Search for the cell housing the specified text and yield its (X, Y) center coordinate. 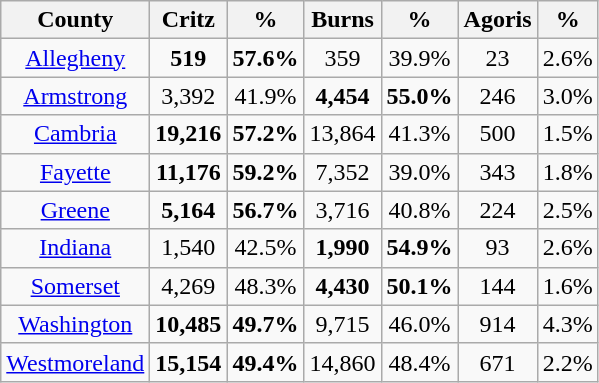
2.5% (568, 210)
59.2% (266, 172)
48.4% (420, 362)
1,990 (342, 248)
7,352 (342, 172)
246 (498, 96)
39.9% (420, 58)
1.5% (568, 134)
519 (188, 58)
41.3% (420, 134)
Allegheny (76, 58)
19,216 (188, 134)
2.2% (568, 362)
49.7% (266, 324)
39.0% (420, 172)
4,269 (188, 286)
4.3% (568, 324)
1.6% (568, 286)
48.3% (266, 286)
56.7% (266, 210)
Washington (76, 324)
County (76, 20)
1,540 (188, 248)
23 (498, 58)
Somerset (76, 286)
49.4% (266, 362)
3,392 (188, 96)
15,154 (188, 362)
500 (498, 134)
9,715 (342, 324)
3,716 (342, 210)
359 (342, 58)
46.0% (420, 324)
Armstrong (76, 96)
41.9% (266, 96)
Burns (342, 20)
57.6% (266, 58)
13,864 (342, 134)
Westmoreland (76, 362)
4,430 (342, 286)
50.1% (420, 286)
Critz (188, 20)
Greene (76, 210)
93 (498, 248)
55.0% (420, 96)
224 (498, 210)
3.0% (568, 96)
40.8% (420, 210)
14,860 (342, 362)
10,485 (188, 324)
1.8% (568, 172)
Fayette (76, 172)
5,164 (188, 210)
11,176 (188, 172)
54.9% (420, 248)
4,454 (342, 96)
914 (498, 324)
343 (498, 172)
Cambria (76, 134)
671 (498, 362)
Indiana (76, 248)
57.2% (266, 134)
144 (498, 286)
42.5% (266, 248)
Agoris (498, 20)
